Provide the [X, Y] coordinate of the cell's center where the given text is located.  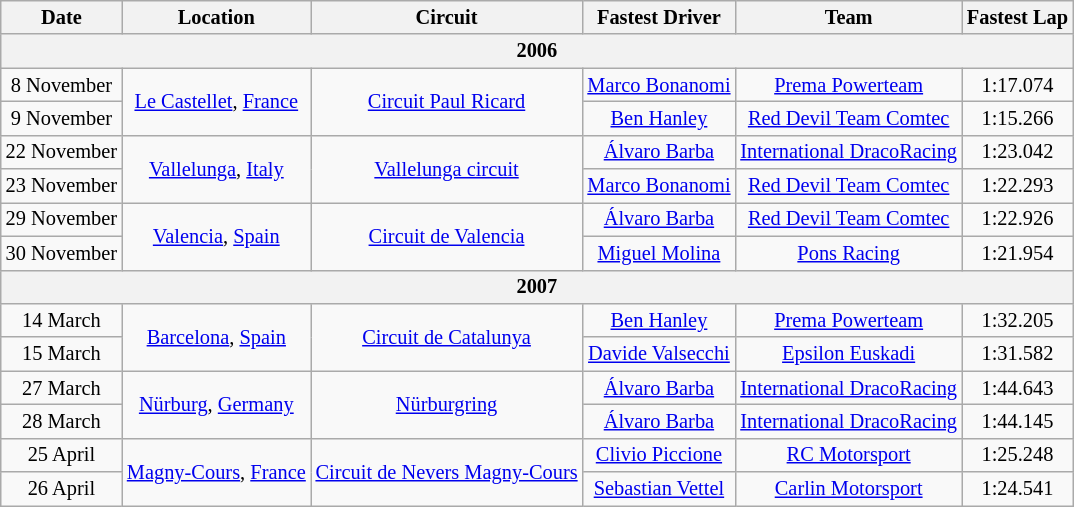
14 March [62, 320]
RC Motorsport [848, 455]
1:15.266 [1018, 118]
15 March [62, 354]
Fastest Lap [1018, 17]
1:24.541 [1018, 489]
2006 [537, 51]
Team [848, 17]
1:22.293 [1018, 186]
22 November [62, 152]
Pons Racing [848, 253]
Carlin Motorsport [848, 489]
27 March [62, 388]
Valencia, Spain [216, 236]
1:32.205 [1018, 320]
30 November [62, 253]
Vallelunga, Italy [216, 168]
Epsilon Euskadi [848, 354]
Date [62, 17]
28 March [62, 421]
Circuit de Catalunya [447, 336]
1:22.926 [1018, 219]
Le Castellet, France [216, 102]
2007 [537, 287]
1:44.145 [1018, 421]
Barcelona, Spain [216, 336]
1:25.248 [1018, 455]
Nürburg, Germany [216, 404]
1:21.954 [1018, 253]
Vallelunga circuit [447, 168]
Location [216, 17]
29 November [62, 219]
Nürburgring [447, 404]
Circuit [447, 17]
Circuit de Valencia [447, 236]
Fastest Driver [658, 17]
1:17.074 [1018, 85]
Circuit Paul Ricard [447, 102]
Davide Valsecchi [658, 354]
1:44.643 [1018, 388]
26 April [62, 489]
Magny-Cours, France [216, 472]
9 November [62, 118]
Clivio Piccione [658, 455]
Miguel Molina [658, 253]
Sebastian Vettel [658, 489]
1:31.582 [1018, 354]
25 April [62, 455]
8 November [62, 85]
23 November [62, 186]
1:23.042 [1018, 152]
Circuit de Nevers Magny-Cours [447, 472]
